Output the [X, Y] coordinate of the center of the cell containing the given text.  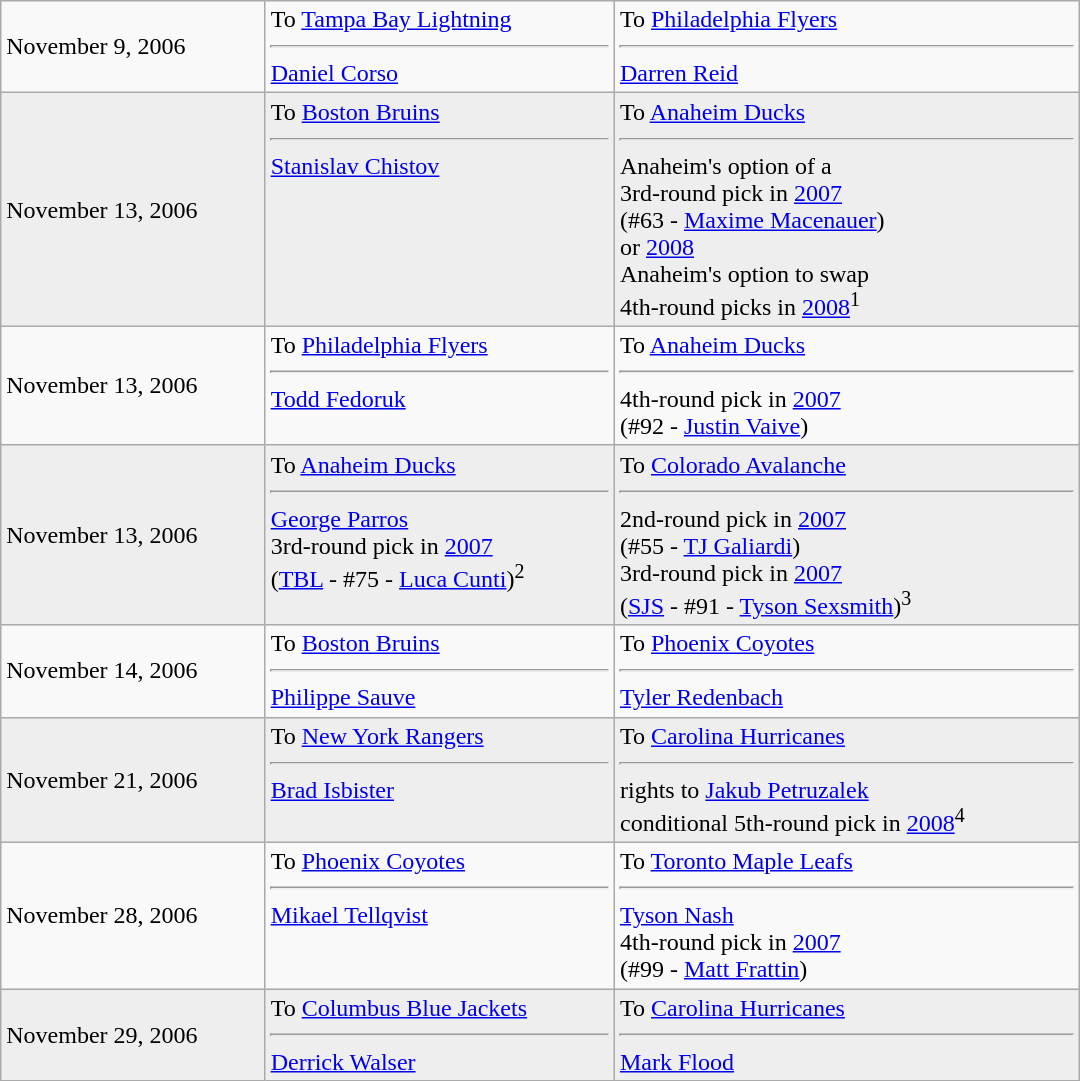
November 29, 2006 [133, 1035]
To Tampa Bay LightningDaniel Corso [440, 47]
To Carolina Hurricanesrights to Jakub Petruzalekconditional 5th-round pick in 20084 [846, 780]
To Anaheim DucksAnaheim's option of a3rd-round pick in 2007(#63 - Maxime Macenauer)or 2008Anaheim's option to swap4th-round picks in 20081 [846, 210]
November 9, 2006 [133, 47]
To New York RangersBrad Isbister [440, 780]
November 28, 2006 [133, 916]
To Toronto Maple LeafsTyson Nash4th-round pick in 2007(#99 - Matt Frattin) [846, 916]
To Anaheim DucksGeorge Parros3rd-round pick in 2007(TBL - #75 - Luca Cunti)2 [440, 535]
To Boston BruinsStanislav Chistov [440, 210]
November 14, 2006 [133, 671]
November 21, 2006 [133, 780]
To Phoenix CoyotesTyler Redenbach [846, 671]
To Colorado Avalanche2nd-round pick in 2007(#55 - TJ Galiardi)3rd-round pick in 2007(SJS - #91 - Tyson Sexsmith)3 [846, 535]
To Anaheim Ducks4th-round pick in 2007(#92 - Justin Vaive) [846, 386]
To Columbus Blue JacketsDerrick Walser [440, 1035]
To Philadelphia FlyersTodd Fedoruk [440, 386]
To Philadelphia FlyersDarren Reid [846, 47]
To Boston BruinsPhilippe Sauve [440, 671]
To Carolina HurricanesMark Flood [846, 1035]
To Phoenix CoyotesMikael Tellqvist [440, 916]
